Search for the cell housing the specified text and yield its [x, y] center coordinate. 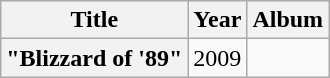
Album [288, 20]
Year [218, 20]
2009 [218, 58]
"Blizzard of '89" [94, 58]
Title [94, 20]
